Determine the [X, Y] coordinate at the center of the cell enclosing the given text.  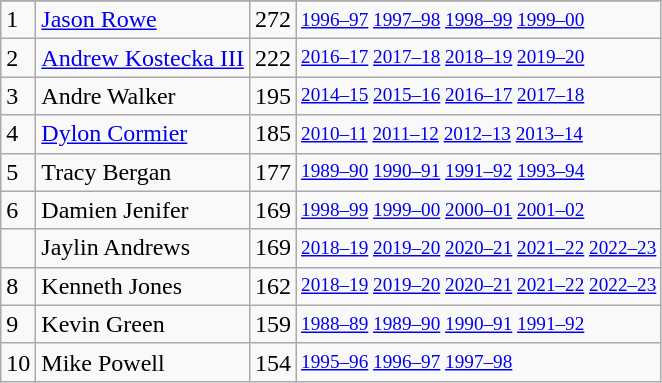
1988–89 1989–90 1990–91 1991–92 [479, 324]
1 [18, 20]
159 [272, 324]
222 [272, 58]
Jason Rowe [143, 20]
Jaylin Andrews [143, 248]
Mike Powell [143, 362]
195 [272, 96]
2016–17 2017–18 2018–19 2019–20 [479, 58]
2 [18, 58]
5 [18, 172]
Andrew Kostecka III [143, 58]
1995–96 1996–97 1997–98 [479, 362]
Tracy Bergan [143, 172]
154 [272, 362]
Dylon Cormier [143, 134]
1996–97 1997–98 1998–99 1999–00 [479, 20]
185 [272, 134]
162 [272, 286]
9 [18, 324]
Kevin Green [143, 324]
1998–99 1999–00 2000–01 2001–02 [479, 210]
Kenneth Jones [143, 286]
1989–90 1990–91 1991–92 1993–94 [479, 172]
4 [18, 134]
2014–15 2015–16 2016–17 2017–18 [479, 96]
8 [18, 286]
272 [272, 20]
3 [18, 96]
177 [272, 172]
10 [18, 362]
2010–11 2011–12 2012–13 2013–14 [479, 134]
6 [18, 210]
Andre Walker [143, 96]
Damien Jenifer [143, 210]
